Detect which cell encompasses the target text, then output its (x, y) center coordinate. 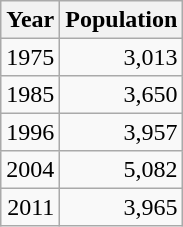
3,965 (122, 206)
3,650 (122, 94)
1985 (30, 94)
Year (30, 20)
2011 (30, 206)
1996 (30, 132)
5,082 (122, 170)
3,013 (122, 56)
3,957 (122, 132)
2004 (30, 170)
1975 (30, 56)
Population (122, 20)
